Search for the cell housing the specified text and yield its (X, Y) center coordinate. 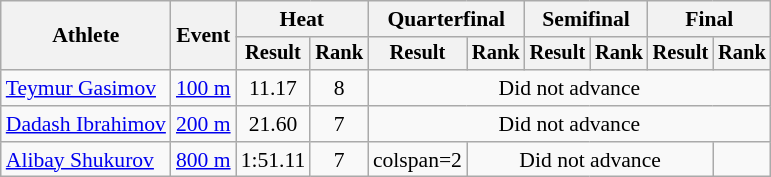
Final (710, 19)
Teymur Gasimov (86, 88)
Event (204, 36)
8 (339, 88)
11.17 (274, 88)
Heat (302, 19)
7 (339, 124)
Athlete (86, 36)
Quarterfinal (446, 19)
100 m (204, 88)
Semifinal (586, 19)
200 m (204, 124)
21.60 (274, 124)
Dadash Ibrahimov (86, 124)
